Scan for the cell matching the given text and deliver its (X, Y) coordinate at center. 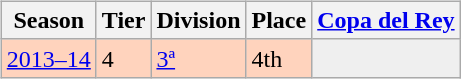
Season (48, 20)
3ª (198, 58)
Tier (124, 20)
Copa del Rey (386, 20)
4 (124, 58)
2013–14 (48, 58)
Division (198, 20)
Place (279, 20)
4th (279, 58)
